Provide the [x, y] coordinate of the cell's center where the given text is located.  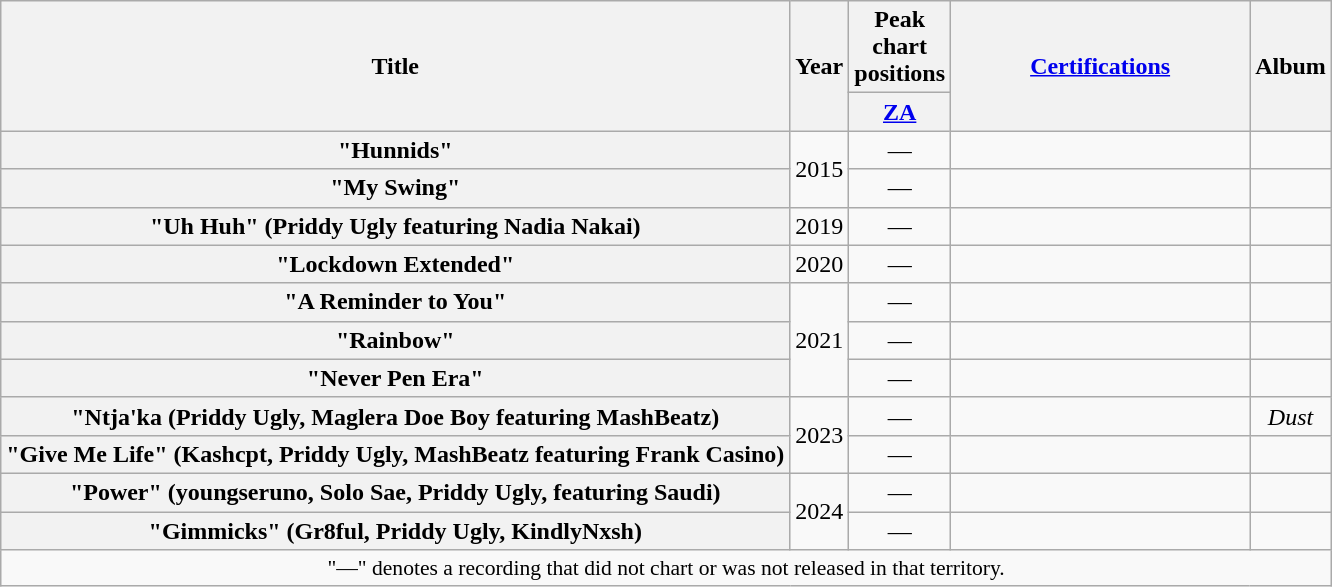
Dust [1291, 416]
2019 [820, 226]
"Lockdown Extended" [396, 264]
2021 [820, 340]
"Rainbow" [396, 340]
"Hunnids" [396, 150]
Title [396, 66]
"Ntja'ka (Priddy Ugly, Maglera Doe Boy featuring MashBeatz) [396, 416]
"—" denotes a recording that did not chart or was not released in that territory. [666, 568]
"Power" (youngseruno, Solo Sae, Priddy Ugly, featuring Saudi) [396, 492]
2020 [820, 264]
ZA [900, 112]
Year [820, 66]
2023 [820, 435]
Album [1291, 66]
2015 [820, 169]
"A Reminder to You" [396, 302]
"Uh Huh" (Priddy Ugly featuring Nadia Nakai) [396, 226]
Certifications [1100, 66]
"Give Me Life" (Kashcpt, Priddy Ugly, MashBeatz featuring Frank Casino) [396, 454]
Peak chart positions [900, 47]
"Never Pen Era" [396, 378]
"My Swing" [396, 188]
"Gimmicks" (Gr8ful, Priddy Ugly, KindlyNxsh) [396, 531]
2024 [820, 511]
